Find where the given text appears and provide that cell's center as (X, Y) coordinate. 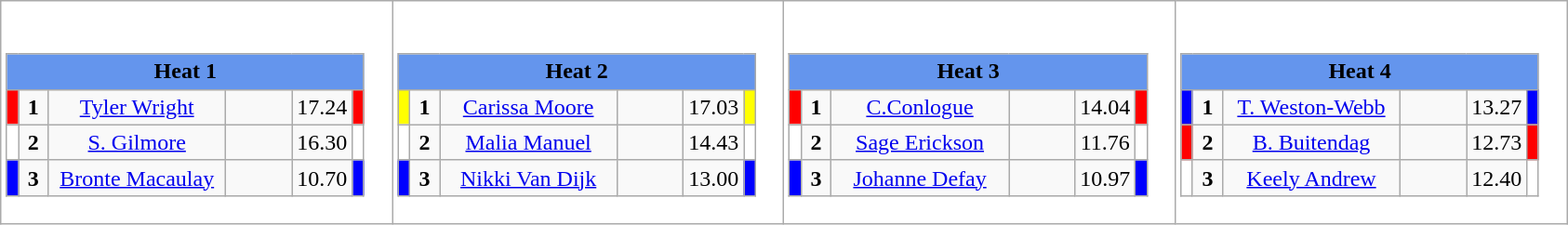
Heat 3 (968, 72)
13.27 (1497, 107)
Tyler Wright (138, 107)
Johanne Defay (921, 178)
14.04 (1105, 107)
Heat 2 1 Carissa Moore 17.03 2 Malia Manuel 14.43 3 Nikki Van Dijk 13.00 (588, 112)
Heat 4 (1360, 72)
B. Buitendag (1311, 142)
10.70 (322, 178)
17.03 (714, 107)
Heat 2 (577, 72)
Bronte Macaulay (138, 178)
16.30 (322, 142)
Sage Erickson (921, 142)
11.76 (1105, 142)
Heat 3 1 C.Conlogue 14.04 2 Sage Erickson 11.76 3 Johanne Defay 10.97 (980, 112)
Keely Andrew (1311, 178)
Nikki Van Dijk (528, 178)
Heat 1 (185, 72)
12.73 (1497, 142)
C.Conlogue (921, 107)
S. Gilmore (138, 142)
T. Weston-Webb (1311, 107)
14.43 (714, 142)
17.24 (322, 107)
13.00 (714, 178)
Carissa Moore (528, 107)
Heat 4 1 T. Weston-Webb 13.27 2 B. Buitendag 12.73 3 Keely Andrew 12.40 (1371, 112)
12.40 (1497, 178)
Heat 1 1 Tyler Wright 17.24 2 S. Gilmore 16.30 3 Bronte Macaulay 10.70 (197, 112)
10.97 (1105, 178)
Malia Manuel (528, 142)
